Find where the given text appears and provide that cell's center as [X, Y] coordinate. 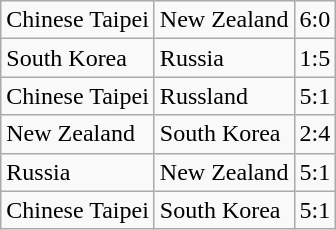
1:5 [315, 58]
6:0 [315, 20]
Russland [224, 96]
2:4 [315, 134]
